Find where the given text appears and provide that cell's center as [X, Y] coordinate. 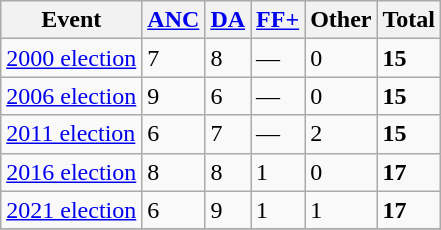
2006 election [72, 96]
FF+ [278, 20]
2011 election [72, 134]
2000 election [72, 58]
2016 election [72, 172]
2021 election [72, 210]
Total [409, 20]
Event [72, 20]
Other [341, 20]
2 [341, 134]
ANC [174, 20]
DA [228, 20]
